Search for the cell housing the specified text and yield its (x, y) center coordinate. 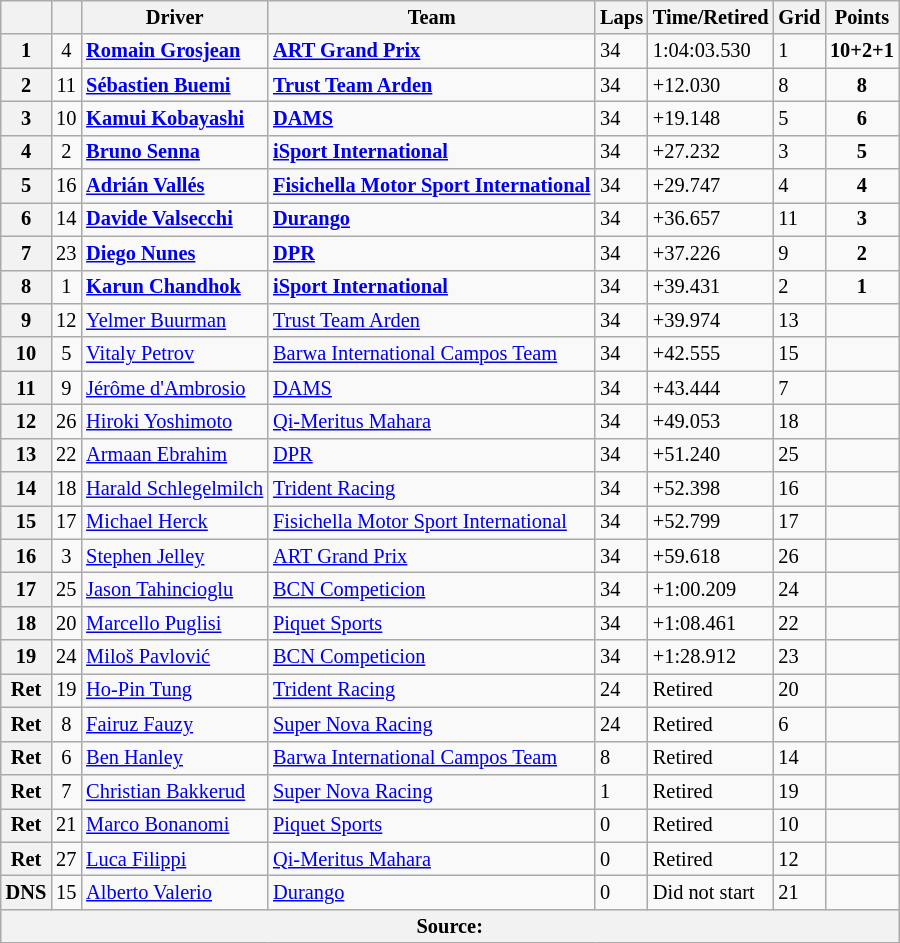
Did not start (711, 892)
+12.030 (711, 85)
Armaan Ebrahim (174, 455)
+52.398 (711, 489)
Marco Bonanomi (174, 825)
+19.148 (711, 118)
Fairuz Fauzy (174, 724)
+42.555 (711, 354)
Driver (174, 17)
DNS (26, 892)
Time/Retired (711, 17)
1:04:03.530 (711, 51)
Ho-Pin Tung (174, 690)
Sébastien Buemi (174, 85)
27 (66, 859)
Vitaly Petrov (174, 354)
Jason Tahincioglu (174, 589)
+39.974 (711, 320)
Luca Filippi (174, 859)
Points (862, 17)
Stephen Jelley (174, 556)
+36.657 (711, 219)
Yelmer Buurman (174, 320)
+39.431 (711, 287)
Marcello Puglisi (174, 623)
Miloš Pavlović (174, 657)
10+2+1 (862, 51)
Alberto Valerio (174, 892)
+27.232 (711, 152)
+52.799 (711, 522)
Adrián Vallés (174, 186)
+1:00.209 (711, 589)
Harald Schlegelmilch (174, 489)
Romain Grosjean (174, 51)
Ben Hanley (174, 758)
Bruno Senna (174, 152)
+43.444 (711, 388)
+49.053 (711, 421)
Source: (450, 926)
+1:08.461 (711, 623)
Grid (799, 17)
+59.618 (711, 556)
Diego Nunes (174, 253)
+1:28.912 (711, 657)
Laps (622, 17)
Christian Bakkerud (174, 791)
Team (432, 17)
Davide Valsecchi (174, 219)
+37.226 (711, 253)
Michael Herck (174, 522)
+51.240 (711, 455)
Karun Chandhok (174, 287)
Jérôme d'Ambrosio (174, 388)
+29.747 (711, 186)
Hiroki Yoshimoto (174, 421)
Kamui Kobayashi (174, 118)
